Determine the (X, Y) coordinate at the center of the cell enclosing the given text.  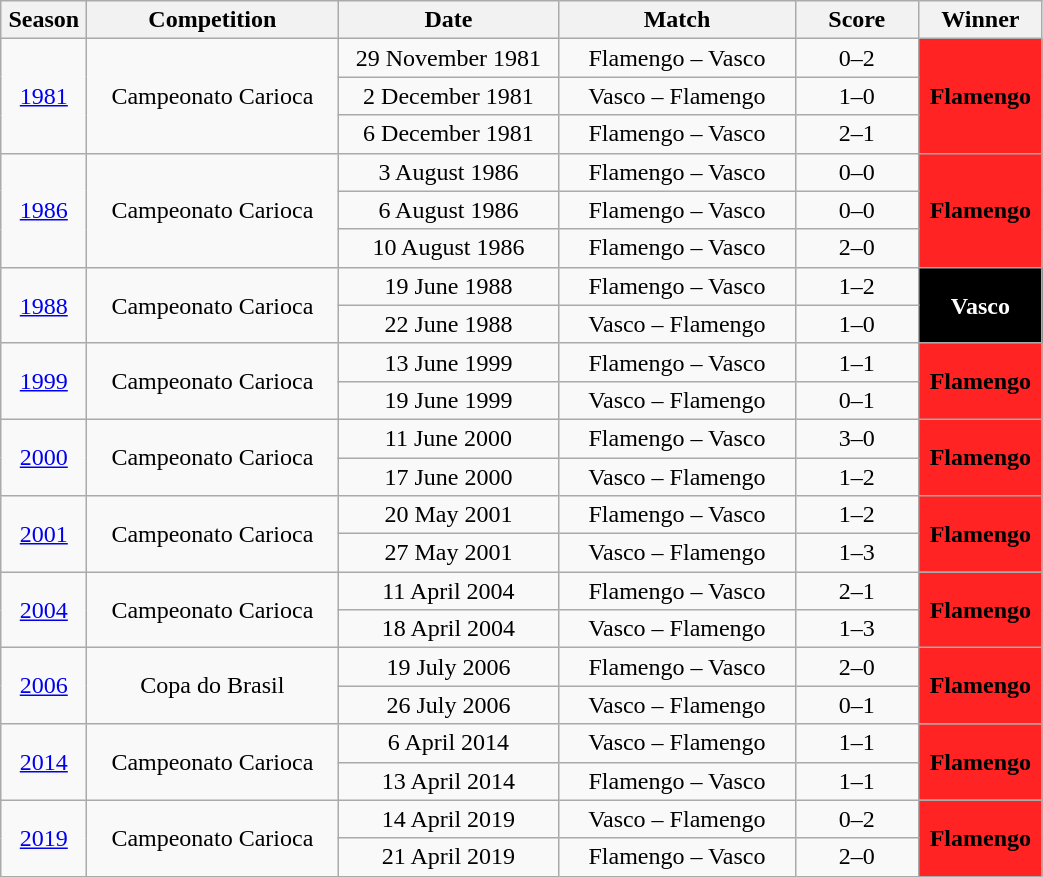
Season (44, 20)
11 April 2004 (448, 591)
11 June 2000 (448, 438)
1999 (44, 381)
14 April 2019 (448, 819)
2000 (44, 457)
6 December 1981 (448, 134)
19 June 1988 (448, 286)
1986 (44, 210)
26 July 2006 (448, 705)
2014 (44, 762)
6 April 2014 (448, 743)
Vasco (981, 305)
3 August 1986 (448, 172)
29 November 1981 (448, 58)
2019 (44, 838)
18 April 2004 (448, 629)
3–0 (857, 438)
2 December 1981 (448, 96)
10 August 1986 (448, 248)
2001 (44, 534)
19 July 2006 (448, 667)
Copa do Brasil (212, 686)
6 August 1986 (448, 210)
21 April 2019 (448, 857)
Score (857, 20)
20 May 2001 (448, 515)
2004 (44, 610)
Winner (981, 20)
Match (677, 20)
1981 (44, 96)
Competition (212, 20)
13 June 1999 (448, 362)
1988 (44, 305)
Date (448, 20)
19 June 1999 (448, 400)
27 May 2001 (448, 553)
13 April 2014 (448, 781)
17 June 2000 (448, 477)
22 June 1988 (448, 324)
2006 (44, 686)
